Locate the cell with the specified text and output its [X, Y] center coordinate. 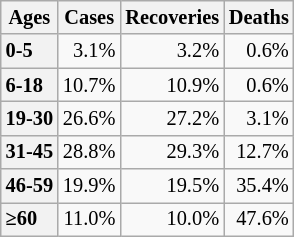
≥60 [30, 219]
Ages [30, 17]
0-5 [30, 51]
19.5% [172, 186]
46-59 [30, 186]
10.0% [172, 219]
27.2% [172, 118]
Cases [89, 17]
28.8% [89, 152]
11.0% [89, 219]
10.7% [89, 85]
19-30 [30, 118]
6-18 [30, 85]
26.6% [89, 118]
47.6% [259, 219]
31-45 [30, 152]
3.2% [172, 51]
19.9% [89, 186]
29.3% [172, 152]
35.4% [259, 186]
Deaths [259, 17]
10.9% [172, 85]
12.7% [259, 152]
Recoveries [172, 17]
